Find where the given text appears and provide that cell's center as [x, y] coordinate. 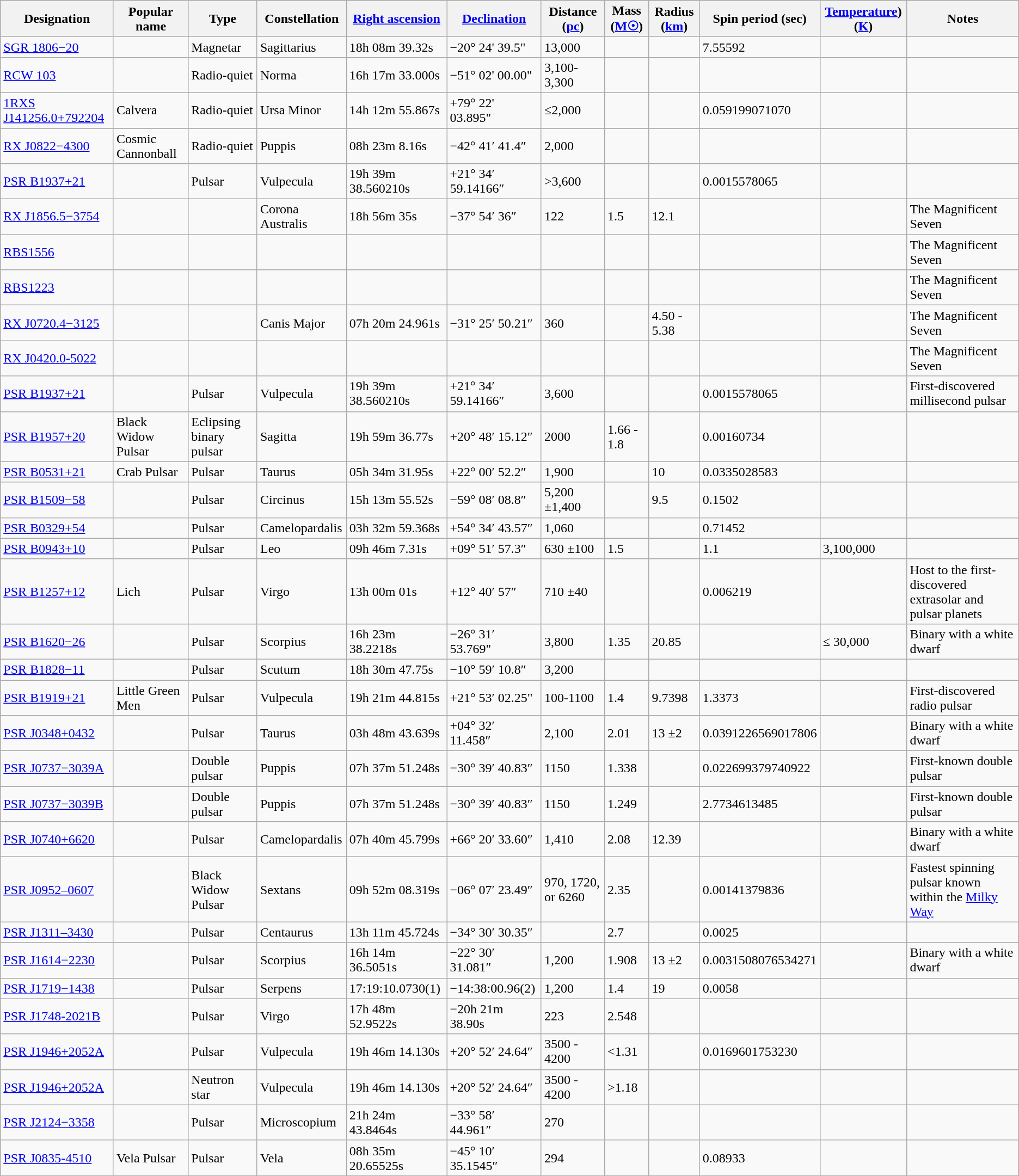
PSR J0740+6620 [57, 839]
Radius (km) [674, 19]
0.0335028583 [760, 472]
1.35 [627, 641]
18h 30m 47.75s [396, 669]
PSR J1614−2230 [57, 960]
Eclipsing binary pulsar [223, 436]
15h 13m 55.52s [396, 500]
19h 21m 44.815s [396, 698]
0.00141379836 [760, 889]
−31° 25′ 50.21″ [494, 323]
Fastest spinning pulsar known within the Milky Way [962, 889]
Crab Pulsar [150, 472]
−42° 41′ 41.4″ [494, 146]
0.08933 [760, 1158]
PSR B1620−26 [57, 641]
13h 00m 01s [396, 591]
Distance (pc) [573, 19]
1.249 [627, 804]
PSR J1719−1438 [57, 988]
294 [573, 1158]
−59° 08′ 08.8″ [494, 500]
0.00160734 [760, 436]
17h 48m 52.9522s [396, 1017]
1,410 [573, 839]
9.5 [674, 500]
2.01 [627, 734]
PSR J0835-4510 [57, 1158]
1.1 [760, 549]
+22° 00′ 52.2″ [494, 472]
Designation [57, 19]
PSR B1957+20 [57, 436]
12.39 [674, 839]
Right ascension [396, 19]
First-discovered radio pulsar [962, 698]
Popular name [150, 19]
13h 11m 45.724s [396, 932]
0.0058 [760, 988]
5,200 ±1,400 [573, 500]
Ursa Minor [302, 110]
2.08 [627, 839]
09h 52m 08.319s [396, 889]
3,100,000 [863, 549]
0.0031508076534271 [760, 960]
10 [674, 472]
−10° 59′ 10.8″ [494, 669]
Canis Major [302, 323]
0.71452 [760, 528]
223 [573, 1017]
Circinus [302, 500]
08h 35m 20.65525s [396, 1158]
03h 32m 59.368s [396, 528]
100-1100 [573, 698]
Norma [302, 75]
−22° 30′ 31.081″ [494, 960]
+54° 34′ 43.57″ [494, 528]
Calvera [150, 110]
RX J0720.4−3125 [57, 323]
13,000 [573, 47]
3,200 [573, 669]
16h 14m 36.5051s [396, 960]
03h 48m 43.639s [396, 734]
PSR J1311–3430 [57, 932]
Sextans [302, 889]
12.1 [674, 217]
Corona Australis [302, 217]
Centaurus [302, 932]
+09° 51′ 57.3″ [494, 549]
−51° 02' 00.00" [494, 75]
Temperature) (K) [863, 19]
1RXS J141256.0+792204 [57, 110]
16h 17m 33.000s [396, 75]
RX J0420.0-5022 [57, 358]
Type [223, 19]
3,800 [573, 641]
Host to the first-discovered extrasolar and pulsar planets [962, 591]
Mass (M☉) [627, 19]
2.7 [627, 932]
SGR 1806−20 [57, 47]
RX J0822−4300 [57, 146]
Magnetar [223, 47]
<1.31 [627, 1051]
19h 59m 36.77s [396, 436]
+12° 40′ 57″ [494, 591]
+79° 22' 03.895" [494, 110]
RBS1556 [57, 253]
0.0169601753230 [760, 1051]
17:19:10.0730(1) [396, 988]
Microscopium [302, 1122]
710 ±40 [573, 591]
>1.18 [627, 1087]
4.50 - 5.38 [674, 323]
2000 [573, 436]
RBS1223 [57, 287]
+21° 53′ 02.25" [494, 698]
Vela [302, 1158]
21h 24m 43.8464s [396, 1122]
07h 40m 45.799s [396, 839]
−37° 54′ 36″ [494, 217]
−33° 58′ 44.961″ [494, 1122]
PSR B0943+10 [57, 549]
−26° 31′ 53.769" [494, 641]
1.66 - 1.8 [627, 436]
PSR B0329+54 [57, 528]
2.35 [627, 889]
−45° 10′ 35.1545″ [494, 1158]
270 [573, 1122]
PSR J0952–0607 [57, 889]
Lich [150, 591]
3,600 [573, 394]
0.0391226569017806 [760, 734]
≤2,000 [573, 110]
PSR B1509−58 [57, 500]
Cosmic Cannonball [150, 146]
Sagitta [302, 436]
09h 46m 7.31s [396, 549]
3,100-3,300 [573, 75]
1.338 [627, 768]
−20h 21m 38.90s [494, 1017]
122 [573, 217]
Neutron star [223, 1087]
−20° 24' 39.5" [494, 47]
20.85 [674, 641]
Constellation [302, 19]
PSR J0737−3039B [57, 804]
0.059199071070 [760, 110]
PSR B1919+21 [57, 698]
0.006219 [760, 591]
08h 23m 8.16s [396, 146]
14h 12m 55.867s [396, 110]
2.548 [627, 1017]
RCW 103 [57, 75]
0.0025 [760, 932]
>3,600 [573, 182]
+04° 32′ 11.458″ [494, 734]
First-discovered millisecond pulsar [962, 394]
PSR B1828−11 [57, 669]
Declination [494, 19]
−14:38:00.96(2) [494, 988]
Sagittarius [302, 47]
1,900 [573, 472]
16h 23m 38.2218s [396, 641]
−34° 30′ 30.35″ [494, 932]
+66° 20′ 33.60″ [494, 839]
7.55592 [760, 47]
Serpens [302, 988]
360 [573, 323]
2,100 [573, 734]
9.7398 [674, 698]
Vela Pulsar [150, 1158]
RX J1856.5−3754 [57, 217]
2.7734613485 [760, 804]
PSR J1748-2021B [57, 1017]
19 [674, 988]
−06° 07′ 23.49″ [494, 889]
18h 08m 39.32s [396, 47]
Little Green Men [150, 698]
≤ 30,000 [863, 641]
Notes [962, 19]
Scutum [302, 669]
2,000 [573, 146]
630 ±100 [573, 549]
PSR J0737−3039A [57, 768]
PSR B0531+21 [57, 472]
18h 56m 35s [396, 217]
Spin period (sec) [760, 19]
1.908 [627, 960]
05h 34m 31.95s [396, 472]
PSR J0348+0432 [57, 734]
PSR B1257+12 [57, 591]
+20° 48′ 15.12″ [494, 436]
07h 20m 24.961s [396, 323]
Leo [302, 549]
0.1502 [760, 500]
1.3373 [760, 698]
0.022699379740922 [760, 768]
PSR J2124−3358 [57, 1122]
1,060 [573, 528]
970, 1720, or 6260 [573, 889]
